Identify which cell holds the provided text, then report its (x, y) central coordinate. 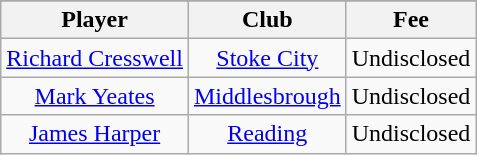
Mark Yeates (95, 96)
Reading (267, 134)
Club (267, 20)
Middlesbrough (267, 96)
Player (95, 20)
Stoke City (267, 58)
James Harper (95, 134)
Richard Cresswell (95, 58)
Fee (411, 20)
